Search for the cell housing the specified text and yield its [x, y] center coordinate. 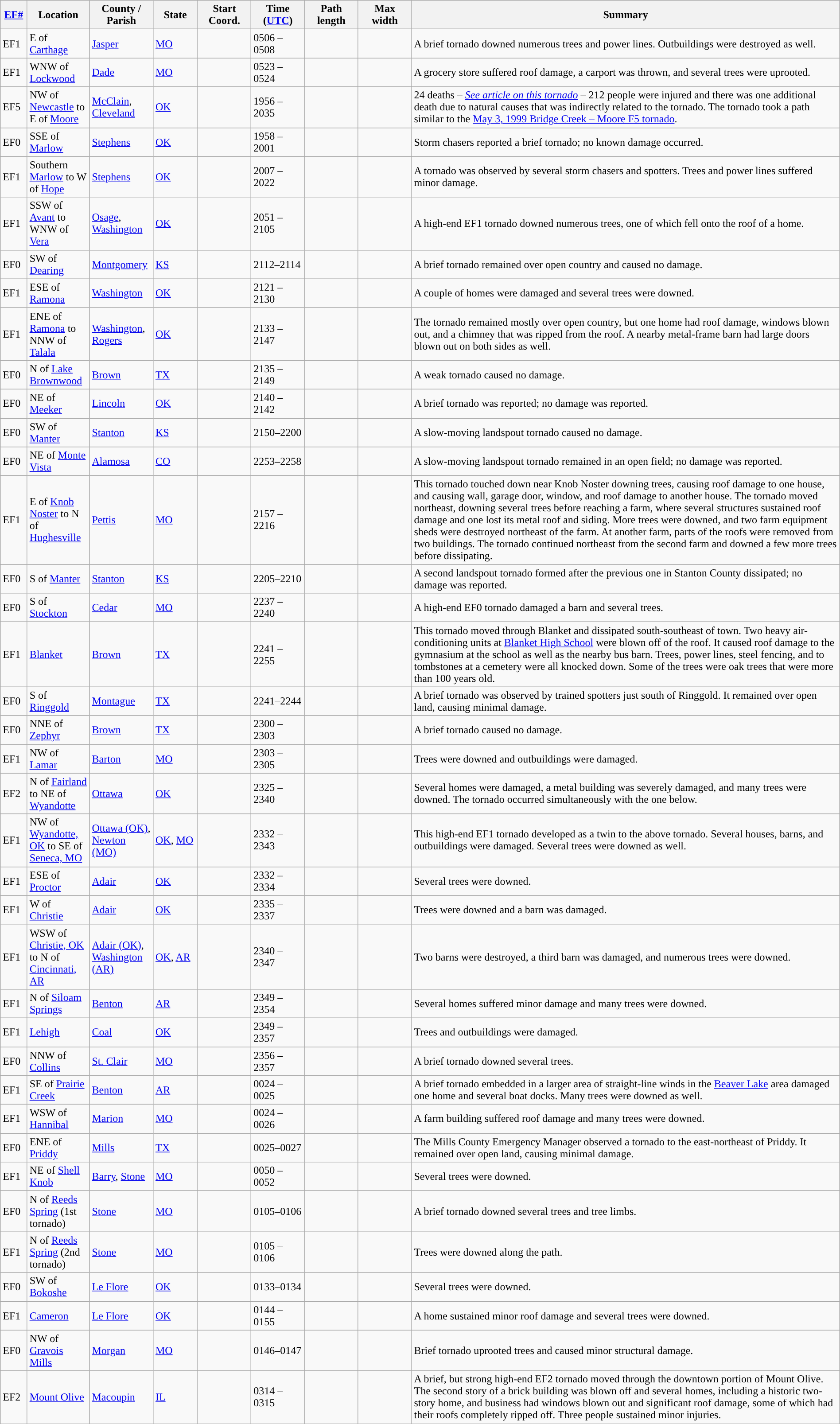
S of Ringgold [58, 701]
A farm building suffered roof damage and many trees were downed. [626, 1119]
Path length [331, 15]
SE of Prairie Creek [58, 1090]
St. Clair [121, 1061]
NW of Newcastle to E of Moore [58, 107]
A high-end EF1 tornado downed numerous trees, one of which fell onto the roof of a home. [626, 223]
2349 – 2357 [278, 1032]
ENE of Priddy [58, 1148]
A high-end EF0 tornado damaged a barn and several trees. [626, 608]
State [175, 15]
2150–2200 [278, 432]
Osage, Washington [121, 223]
Montgomery [121, 264]
A brief tornado was observed by trained spotters just south of Ringgold. It remained over open land, causing minimal damage. [626, 701]
Start Coord. [224, 15]
2140 – 2142 [278, 403]
Southern Marlow to W of Hope [58, 177]
Lehigh [58, 1032]
A couple of homes were damaged and several trees were downed. [626, 293]
Jasper [121, 43]
ESE of Proctor [58, 881]
2253–2258 [278, 462]
NE of Monte Vista [58, 462]
Ottawa [121, 794]
2241 – 2255 [278, 654]
A brief tornado caused no damage. [626, 730]
Barry, Stone [121, 1177]
ESE of Ramona [58, 293]
Summary [626, 15]
A weak tornado caused no damage. [626, 375]
Washington [121, 293]
EF5 [14, 107]
W of Christie [58, 910]
WNW of Lockwood [58, 73]
0523 – 0524 [278, 73]
A brief tornado remained over open country and caused no damage. [626, 264]
Two barns were destroyed, a third barn was damaged, and numerous trees were downed. [626, 957]
A second landspout tornado formed after the previous one in Stanton County dissipated; no damage was reported. [626, 579]
Adair (OK), Washington (AR) [121, 957]
WSW of Hannibal [58, 1119]
2332 – 2334 [278, 881]
2335 – 2337 [278, 910]
Mount Olive [58, 1397]
SSW of Avant to WNW of Vera [58, 223]
Storm chasers reported a brief tornado; no known damage occurred. [626, 142]
E of Knob Noster to N of Hughesville [58, 520]
SW of Bokoshe [58, 1287]
2300 – 2303 [278, 730]
EF# [14, 15]
Trees were downed and a barn was damaged. [626, 910]
2157 – 2216 [278, 520]
Several homes suffered minor damage and many trees were downed. [626, 1003]
2241–2244 [278, 701]
WSW of Christie, OK to N of Cincinnati, AR [58, 957]
2356 – 2357 [278, 1061]
S of Manter [58, 579]
NW of Gravois Mills [58, 1350]
Blanket [58, 654]
NE of Shell Knob [58, 1177]
N of Lake Brownwood [58, 375]
Alamosa [121, 462]
NNW of Collins [58, 1061]
0105–0106 [278, 1211]
Coal [121, 1032]
Pettis [121, 520]
N of Fairland to NE of Wyandotte [58, 794]
CO [175, 462]
NNE of Zephyr [58, 730]
2332 – 2343 [278, 840]
Cameron [58, 1316]
0506 – 0508 [278, 43]
0133–0134 [278, 1287]
E of Carthage [58, 43]
2205–2210 [278, 579]
1958 – 2001 [278, 142]
0050 – 0052 [278, 1177]
A home sustained minor roof damage and several trees were downed. [626, 1316]
2135 – 2149 [278, 375]
Cedar [121, 608]
SW of Manter [58, 432]
McClain, Cleveland [121, 107]
A brief tornado downed several trees and tree limbs. [626, 1211]
2237 – 2240 [278, 608]
Trees were downed and outbuildings were damaged. [626, 759]
N of Siloam Springs [58, 1003]
Washington, Rogers [121, 334]
Ottawa (OK), Newton (MO) [121, 840]
A tornado was observed by several storm chasers and spotters. Trees and power lines suffered minor damage. [626, 177]
NW of Wyandotte, OK to SE of Seneca, MO [58, 840]
A grocery store suffered roof damage, a carport was thrown, and several trees were uprooted. [626, 73]
2349 – 2354 [278, 1003]
Dade [121, 73]
SSE of Marlow [58, 142]
2121 – 2130 [278, 293]
N of Reeds Spring (2nd tornado) [58, 1252]
Trees and outbuildings were damaged. [626, 1032]
NW of Lamar [58, 759]
Barton [121, 759]
County / Parish [121, 15]
Montague [121, 701]
0144 – 0155 [278, 1316]
IL [175, 1397]
2303 – 2305 [278, 759]
ENE of Ramona to NNW of Talala [58, 334]
SW of Dearing [58, 264]
2133 – 2147 [278, 334]
S of Stockton [58, 608]
2112–2114 [278, 264]
0105 – 0106 [278, 1252]
A brief tornado was reported; no damage was reported. [626, 403]
2325 – 2340 [278, 794]
1956 – 2035 [278, 107]
Trees were downed along the path. [626, 1252]
Lincoln [121, 403]
Marion [121, 1119]
The Mills County Emergency Manager observed a tornado to the east-northeast of Priddy. It remained over open land, causing minimal damage. [626, 1148]
A slow-moving landspout tornado remained in an open field; no damage was reported. [626, 462]
A brief tornado downed numerous trees and power lines. Outbuildings were destroyed as well. [626, 43]
A brief tornado downed several trees. [626, 1061]
0024 – 0026 [278, 1119]
OK, MO [175, 840]
0024 – 0025 [278, 1090]
Macoupin [121, 1397]
Time (UTC) [278, 15]
Morgan [121, 1350]
N of Reeds Spring (1st tornado) [58, 1211]
Max width [385, 15]
A slow-moving landspout tornado caused no damage. [626, 432]
2340 – 2347 [278, 957]
OK, AR [175, 957]
0314 – 0315 [278, 1397]
Brief tornado uprooted trees and caused minor structural damage. [626, 1350]
2007 – 2022 [278, 177]
Location [58, 15]
Mills [121, 1148]
2051 – 2105 [278, 223]
NE of Meeker [58, 403]
0146–0147 [278, 1350]
0025–0027 [278, 1148]
